Provide the (x, y) coordinate of the cell's center where the given text is located.  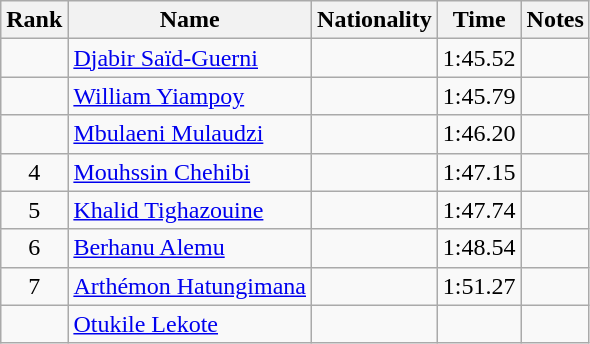
Djabir Saïd-Guerni (190, 58)
Mouhssin Chehibi (190, 172)
Rank (34, 20)
Name (190, 20)
4 (34, 172)
1:47.74 (479, 210)
1:45.52 (479, 58)
1:46.20 (479, 134)
7 (34, 286)
William Yiampoy (190, 96)
Notes (555, 20)
Mbulaeni Mulaudzi (190, 134)
Nationality (375, 20)
1:47.15 (479, 172)
Khalid Tighazouine (190, 210)
6 (34, 248)
Arthémon Hatungimana (190, 286)
5 (34, 210)
1:51.27 (479, 286)
Time (479, 20)
Otukile Lekote (190, 324)
1:45.79 (479, 96)
1:48.54 (479, 248)
Berhanu Alemu (190, 248)
